Detect which cell encompasses the target text, then output its (x, y) center coordinate. 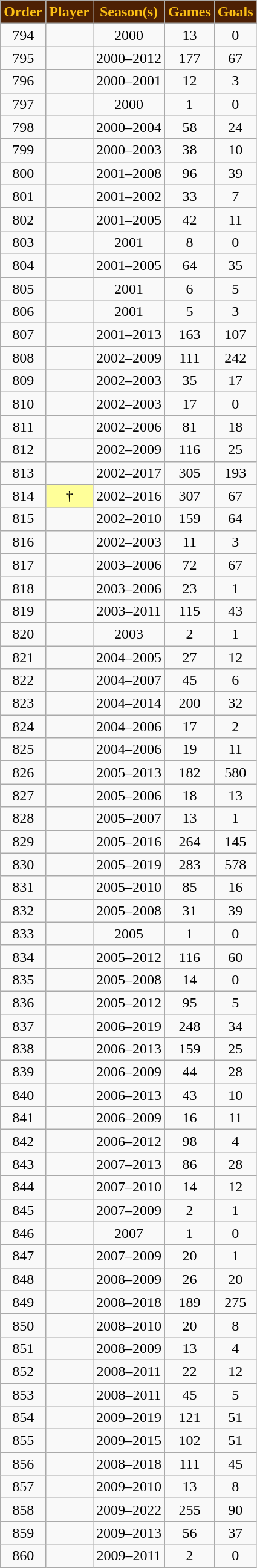
826 (23, 772)
193 (235, 473)
44 (190, 1072)
799 (23, 150)
2004–2007 (128, 680)
96 (190, 173)
818 (23, 588)
107 (235, 335)
820 (23, 634)
23 (190, 588)
24 (235, 127)
2001–2002 (128, 196)
814 (23, 496)
852 (23, 1371)
825 (23, 749)
2004–2014 (128, 703)
2002–2010 (128, 519)
2005–2013 (128, 772)
189 (190, 1302)
796 (23, 81)
121 (190, 1418)
58 (190, 127)
810 (23, 404)
242 (235, 358)
Player (70, 12)
847 (23, 1256)
824 (23, 726)
2008–2010 (128, 1325)
182 (190, 772)
812 (23, 450)
90 (235, 1510)
859 (23, 1533)
2009–2011 (128, 1556)
115 (190, 611)
803 (23, 242)
2005–2007 (128, 819)
2005 (128, 934)
33 (190, 196)
806 (23, 312)
2006–2019 (128, 1026)
858 (23, 1510)
822 (23, 680)
857 (23, 1487)
794 (23, 35)
854 (23, 1418)
Goals (235, 12)
836 (23, 1003)
177 (190, 58)
56 (190, 1533)
7 (235, 196)
248 (190, 1026)
819 (23, 611)
850 (23, 1325)
145 (235, 842)
102 (190, 1441)
817 (23, 565)
2003 (128, 634)
22 (190, 1371)
2004–2005 (128, 657)
844 (23, 1187)
580 (235, 772)
85 (190, 888)
838 (23, 1049)
841 (23, 1118)
837 (23, 1026)
163 (190, 335)
2009–2013 (128, 1533)
843 (23, 1164)
31 (190, 911)
830 (23, 865)
307 (190, 496)
835 (23, 980)
816 (23, 542)
849 (23, 1302)
27 (190, 657)
845 (23, 1210)
2000–2004 (128, 127)
98 (190, 1141)
2002–2006 (128, 427)
855 (23, 1441)
2000–2001 (128, 81)
305 (190, 473)
Season(s) (128, 12)
2000–2003 (128, 150)
38 (190, 150)
2000–2012 (128, 58)
821 (23, 657)
804 (23, 265)
2005–2019 (128, 865)
823 (23, 703)
2001–2013 (128, 335)
833 (23, 934)
19 (190, 749)
95 (190, 1003)
811 (23, 427)
2009–2019 (128, 1418)
81 (190, 427)
72 (190, 565)
795 (23, 58)
2007–2013 (128, 1164)
2007–2010 (128, 1187)
2006–2012 (128, 1141)
255 (190, 1510)
800 (23, 173)
32 (235, 703)
860 (23, 1556)
807 (23, 335)
829 (23, 842)
42 (190, 219)
† (70, 496)
842 (23, 1141)
264 (190, 842)
851 (23, 1348)
840 (23, 1095)
37 (235, 1533)
578 (235, 865)
808 (23, 358)
Order (23, 12)
2009–2022 (128, 1510)
2002–2017 (128, 473)
2007 (128, 1233)
827 (23, 796)
2005–2010 (128, 888)
802 (23, 219)
839 (23, 1072)
2003–2011 (128, 611)
2001–2008 (128, 173)
2002–2016 (128, 496)
856 (23, 1464)
86 (190, 1164)
853 (23, 1394)
200 (190, 703)
26 (190, 1279)
34 (235, 1026)
813 (23, 473)
797 (23, 104)
798 (23, 127)
831 (23, 888)
2009–2010 (128, 1487)
2009–2015 (128, 1441)
283 (190, 865)
828 (23, 819)
60 (235, 957)
2005–2016 (128, 842)
848 (23, 1279)
Games (190, 12)
846 (23, 1233)
2005–2006 (128, 796)
815 (23, 519)
834 (23, 957)
275 (235, 1302)
801 (23, 196)
805 (23, 289)
832 (23, 911)
809 (23, 381)
